Capture the cell that displays the provided text and extract its (x, y) central coordinate. 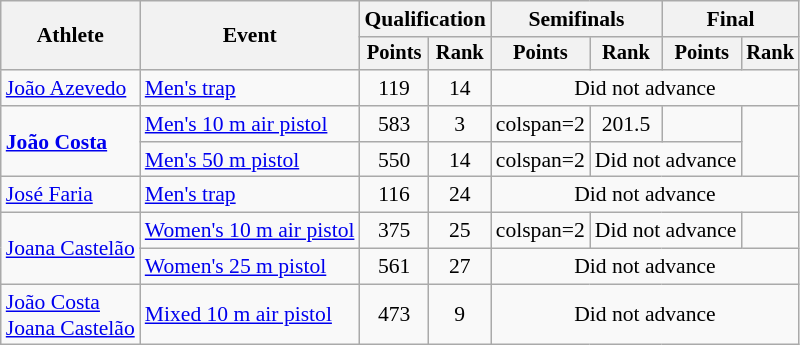
Qualification (424, 19)
201.5 (626, 124)
João Azevedo (70, 88)
24 (460, 195)
Men's 50 m pistol (250, 160)
473 (394, 314)
119 (394, 88)
Event (250, 36)
Athlete (70, 36)
Women's 25 m pistol (250, 267)
25 (460, 231)
116 (394, 195)
Women's 10 m air pistol (250, 231)
Mixed 10 m air pistol (250, 314)
583 (394, 124)
561 (394, 267)
27 (460, 267)
Semifinals (576, 19)
Final (730, 19)
João CostaJoana Castelão (70, 314)
9 (460, 314)
3 (460, 124)
Men's 10 m air pistol (250, 124)
Joana Castelão (70, 248)
375 (394, 231)
550 (394, 160)
José Faria (70, 195)
João Costa (70, 142)
